Locate the cell with the specified text and output its [x, y] center coordinate. 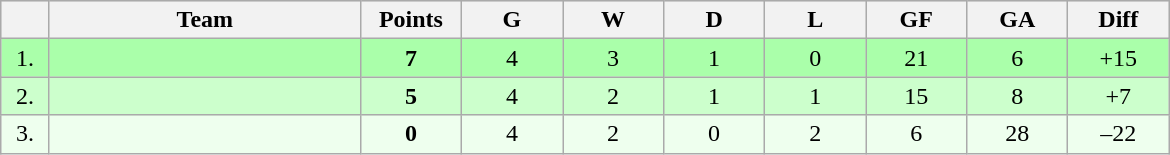
3. [26, 134]
D [714, 20]
21 [916, 58]
5 [410, 96]
Team [204, 20]
28 [1018, 134]
Points [410, 20]
3 [612, 58]
7 [410, 58]
W [612, 20]
+15 [1118, 58]
L [816, 20]
GA [1018, 20]
8 [1018, 96]
1. [26, 58]
15 [916, 96]
GF [916, 20]
–22 [1118, 134]
+7 [1118, 96]
G [512, 20]
Diff [1118, 20]
2. [26, 96]
